Find where the given text appears and provide that cell's center as [x, y] coordinate. 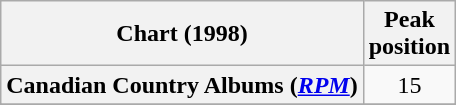
Canadian Country Albums (RPM) [182, 85]
15 [409, 85]
Chart (1998) [182, 34]
Peak position [409, 34]
